Return the [x, y] coordinate for the center point of the cell that contains the specified text.  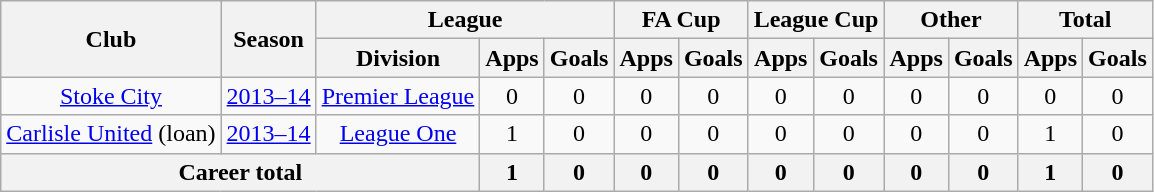
League [465, 20]
Carlisle United (loan) [111, 134]
Total [1085, 20]
Premier League [398, 96]
FA Cup [681, 20]
Season [268, 39]
Other [951, 20]
Club [111, 39]
Division [398, 58]
League One [398, 134]
Career total [240, 172]
Stoke City [111, 96]
League Cup [816, 20]
